For the text-containing cell, return its midpoint in [X, Y] coordinate format. 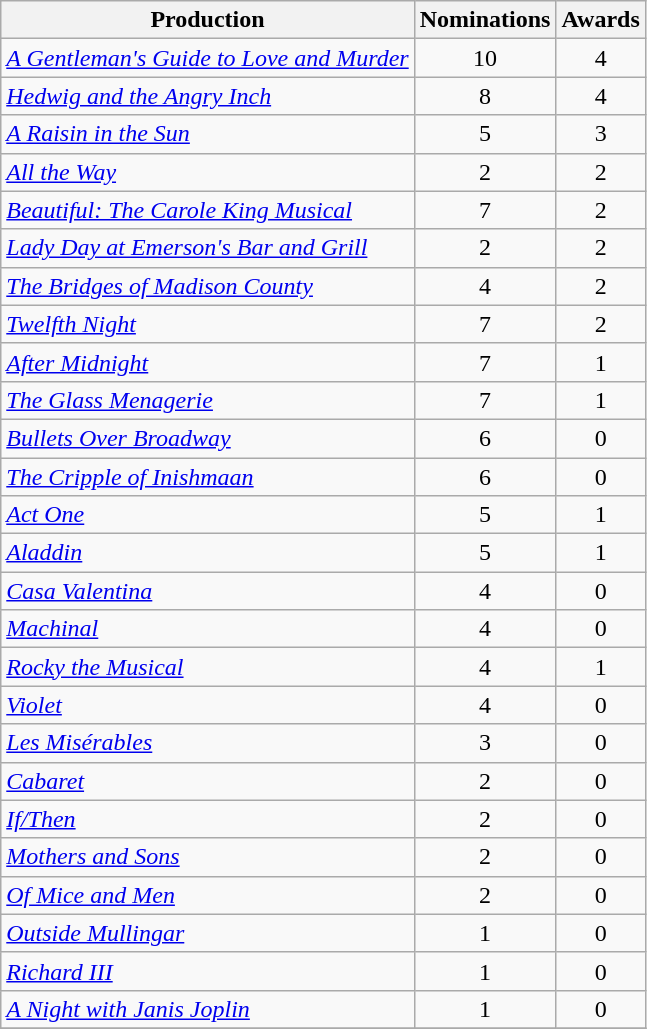
Aladdin [208, 553]
Les Misérables [208, 743]
Cabaret [208, 781]
Beautiful: The Carole King Musical [208, 210]
Of Mice and Men [208, 895]
After Midnight [208, 362]
Twelfth Night [208, 324]
A Night with Janis Joplin [208, 1009]
8 [485, 96]
A Raisin in the Sun [208, 134]
Production [208, 20]
The Bridges of Madison County [208, 286]
The Cripple of Inishmaan [208, 477]
Mothers and Sons [208, 857]
A Gentleman's Guide to Love and Murder [208, 58]
Act One [208, 515]
Awards [600, 20]
Casa Valentina [208, 591]
Lady Day at Emerson's Bar and Grill [208, 248]
Hedwig and the Angry Inch [208, 96]
Outside Mullingar [208, 933]
If/Then [208, 819]
Violet [208, 705]
All the Way [208, 172]
Nominations [485, 20]
The Glass Menagerie [208, 400]
Richard III [208, 971]
Machinal [208, 629]
Rocky the Musical [208, 667]
10 [485, 58]
Bullets Over Broadway [208, 438]
